Detect which cell encompasses the target text, then output its [x, y] center coordinate. 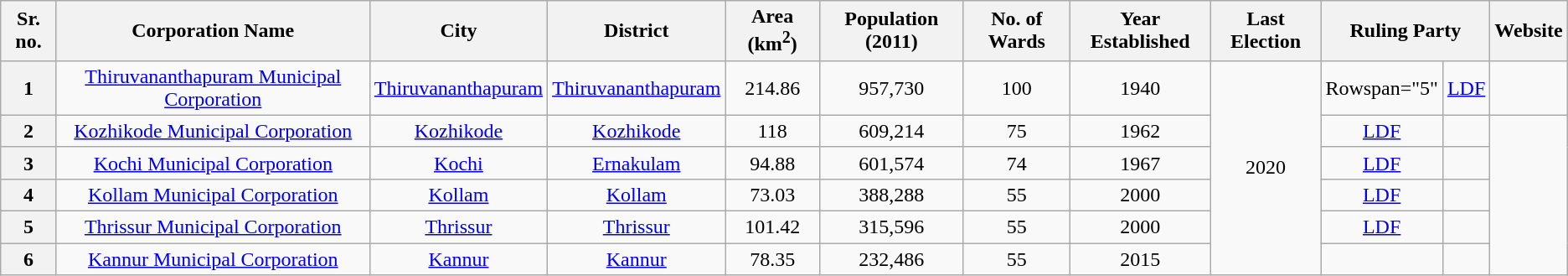
City [458, 31]
1967 [1140, 163]
Thiruvananthapuram Municipal Corporation [213, 87]
3 [28, 163]
Ernakulam [637, 163]
315,596 [891, 227]
Kannur Municipal Corporation [213, 259]
1 [28, 87]
101.42 [772, 227]
Kollam Municipal Corporation [213, 195]
214.86 [772, 87]
Year Established [1140, 31]
Website [1529, 31]
Kochi [458, 163]
District [637, 31]
Ruling Party [1406, 31]
1962 [1140, 131]
388,288 [891, 195]
6 [28, 259]
Corporation Name [213, 31]
78.35 [772, 259]
No. of Wards [1017, 31]
Population (2011) [891, 31]
Sr. no. [28, 31]
601,574 [891, 163]
118 [772, 131]
75 [1017, 131]
Last Election [1266, 31]
73.03 [772, 195]
100 [1017, 87]
2020 [1266, 168]
5 [28, 227]
232,486 [891, 259]
Area (km2) [772, 31]
94.88 [772, 163]
Kochi Municipal Corporation [213, 163]
Kozhikode Municipal Corporation [213, 131]
2015 [1140, 259]
4 [28, 195]
957,730 [891, 87]
74 [1017, 163]
Thrissur Municipal Corporation [213, 227]
2 [28, 131]
Rowspan="5" [1382, 87]
1940 [1140, 87]
609,214 [891, 131]
